Provide the (X, Y) coordinate of the cell's center where the given text is located.  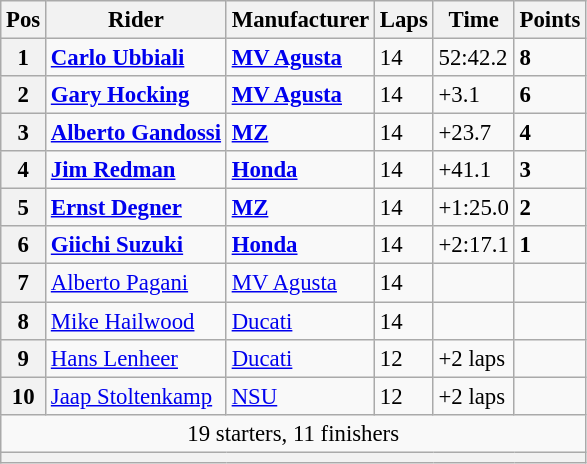
Hans Lenheer (136, 358)
Alberto Pagani (136, 283)
Ernst Degner (136, 208)
+2:17.1 (474, 245)
Jim Redman (136, 170)
Laps (404, 20)
Time (474, 20)
Alberto Gandossi (136, 133)
5 (24, 208)
52:42.2 (474, 58)
+1:25.0 (474, 208)
Giichi Suzuki (136, 245)
Points (550, 20)
Mike Hailwood (136, 321)
19 starters, 11 finishers (294, 433)
7 (24, 283)
Manufacturer (300, 20)
Gary Hocking (136, 95)
Pos (24, 20)
NSU (300, 396)
+23.7 (474, 133)
+3.1 (474, 95)
9 (24, 358)
Carlo Ubbiali (136, 58)
10 (24, 396)
+41.1 (474, 170)
Jaap Stoltenkamp (136, 396)
Rider (136, 20)
